Scan for the cell matching the given text and deliver its [X, Y] coordinate at center. 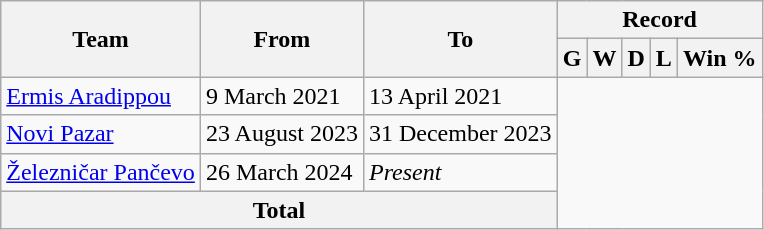
13 April 2021 [460, 96]
Team [101, 39]
D [636, 58]
31 December 2023 [460, 134]
Win % [720, 58]
To [460, 39]
From [282, 39]
Novi Pazar [101, 134]
L [664, 58]
23 August 2023 [282, 134]
26 March 2024 [282, 172]
Železničar Pančevo [101, 172]
G [572, 58]
9 March 2021 [282, 96]
W [604, 58]
Total [279, 210]
Record [660, 20]
Present [460, 172]
Ermis Aradippou [101, 96]
